Provide the (x, y) coordinate of the cell's center where the given text is located.  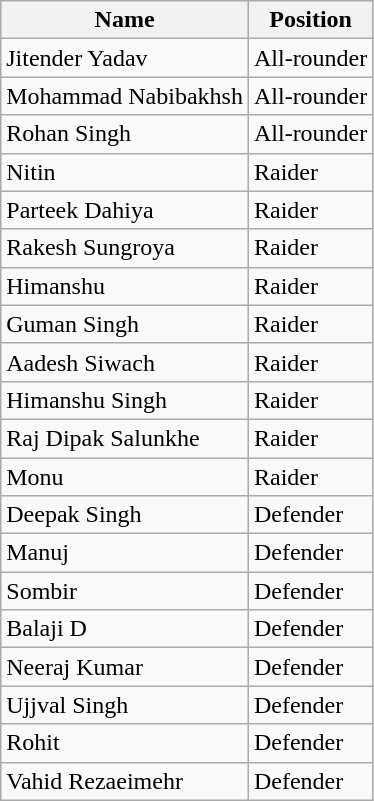
Name (125, 20)
Raj Dipak Salunkhe (125, 438)
Himanshu (125, 286)
Nitin (125, 172)
Deepak Singh (125, 515)
Rakesh Sungroya (125, 248)
Sombir (125, 591)
Jitender Yadav (125, 58)
Monu (125, 477)
Position (310, 20)
Rohit (125, 743)
Balaji D (125, 629)
Neeraj Kumar (125, 667)
Mohammad Nabibakhsh (125, 96)
Ujjval Singh (125, 705)
Rohan Singh (125, 134)
Parteek Dahiya (125, 210)
Himanshu Singh (125, 400)
Manuj (125, 553)
Vahid Rezaeimehr (125, 781)
Aadesh Siwach (125, 362)
Guman Singh (125, 324)
